Locate the cell with the specified text and output its (X, Y) center coordinate. 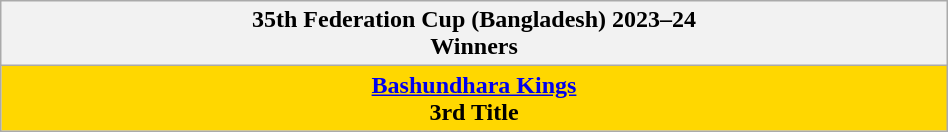
Bashundhara Kings3rd Title (474, 98)
35th Federation Cup (Bangladesh) 2023–24 Winners (474, 34)
